Return the [X, Y] coordinate for the center point of the cell that contains the specified text.  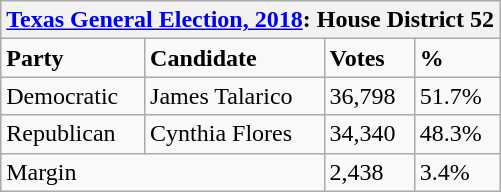
51.7% [456, 96]
Party [73, 58]
Republican [73, 134]
48.3% [456, 134]
Texas General Election, 2018: House District 52 [250, 20]
Margin [162, 172]
3.4% [456, 172]
Candidate [235, 58]
Votes [369, 58]
James Talarico [235, 96]
2,438 [369, 172]
Democratic [73, 96]
34,340 [369, 134]
% [456, 58]
Cynthia Flores [235, 134]
36,798 [369, 96]
